Output the [x, y] coordinate of the center of the cell containing the given text.  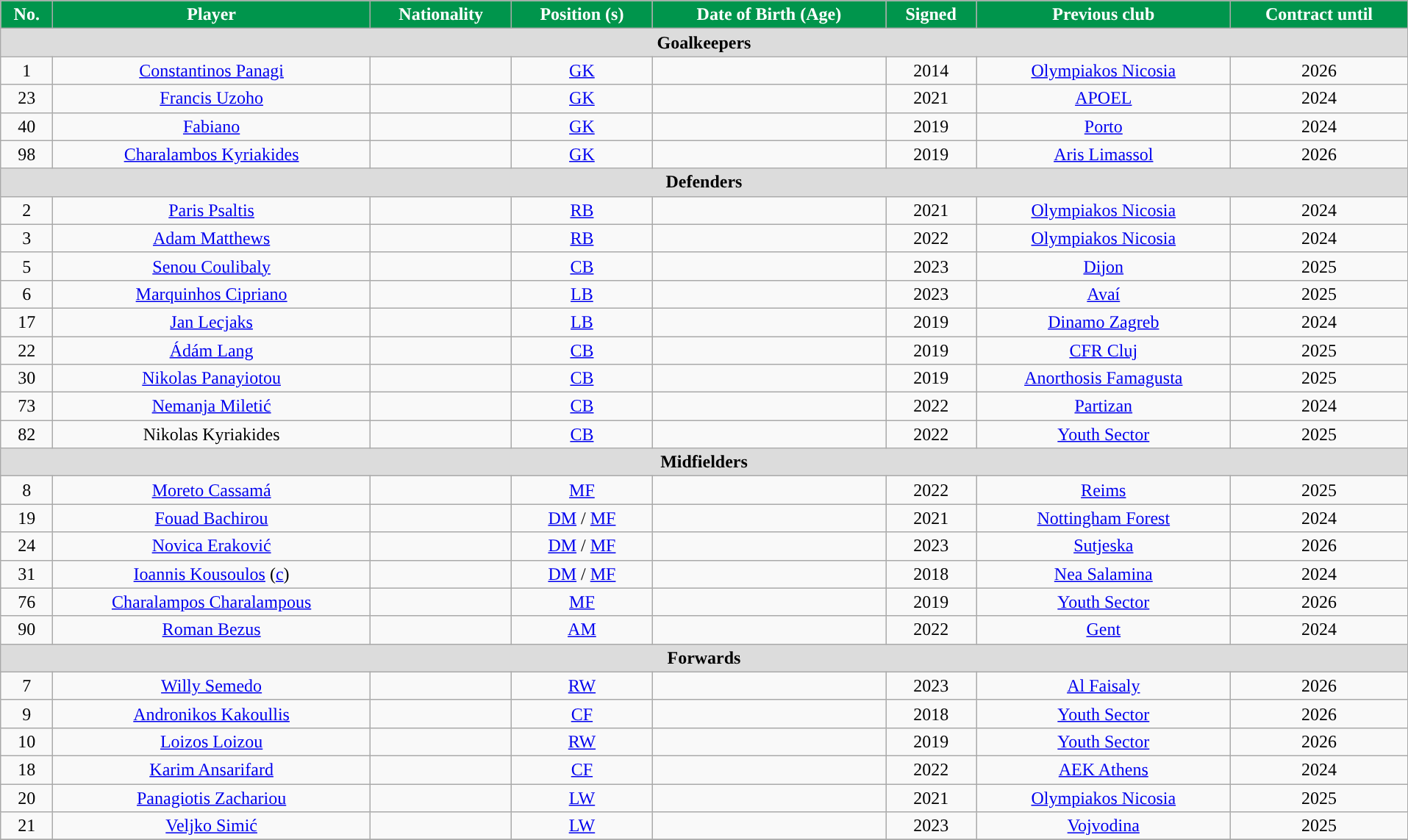
Nemanja Miletić [212, 406]
2014 [931, 71]
Dinamo Zagreb [1104, 322]
Veljko Simić [212, 826]
Midfielders [704, 462]
APOEL [1104, 98]
AM [582, 630]
Senou Coulibaly [212, 266]
Charalampos Charalampous [212, 602]
Defenders [704, 182]
Gent [1104, 630]
Fouad Bachirou [212, 518]
Charalambos Kyriakides [212, 154]
Position (s) [582, 15]
Previous club [1104, 15]
Marquinhos Cipriano [212, 294]
21 [26, 826]
Karim Ansarifard [212, 769]
Roman Bezus [212, 630]
Signed [931, 15]
Loizos Loizou [212, 742]
76 [26, 602]
9 [26, 714]
Dijon [1104, 266]
Nea Salamina [1104, 574]
98 [26, 154]
8 [26, 490]
Andronikos Kakoullis [212, 714]
Ádám Lang [212, 351]
30 [26, 378]
Nikolas Kyriakides [212, 434]
1 [26, 71]
Avaí [1104, 294]
Novica Eraković [212, 546]
20 [26, 797]
Forwards [704, 658]
Paris Psaltis [212, 210]
Vojvodina [1104, 826]
73 [26, 406]
Porto [1104, 126]
40 [26, 126]
Fabiano [212, 126]
No. [26, 15]
Goalkeepers [704, 43]
3 [26, 238]
Ioannis Kousoulos (c) [212, 574]
22 [26, 351]
Aris Limassol [1104, 154]
Constantinos Panagi [212, 71]
Date of Birth (Age) [769, 15]
Francis Uzoho [212, 98]
31 [26, 574]
Al Faisaly [1104, 686]
17 [26, 322]
Nationality [441, 15]
82 [26, 434]
Partizan [1104, 406]
23 [26, 98]
Nikolas Panayiotou [212, 378]
Panagiotis Zachariou [212, 797]
18 [26, 769]
Reims [1104, 490]
2 [26, 210]
90 [26, 630]
6 [26, 294]
7 [26, 686]
Adam Matthews [212, 238]
Contract until [1319, 15]
CFR Cluj [1104, 351]
Willy Semedo [212, 686]
24 [26, 546]
Jan Lecjaks [212, 322]
Player [212, 15]
Sutjeska [1104, 546]
Nottingham Forest [1104, 518]
Moreto Cassamá [212, 490]
5 [26, 266]
10 [26, 742]
Anorthosis Famagusta [1104, 378]
19 [26, 518]
AEK Athens [1104, 769]
